Extract the [X, Y] coordinate from the center of the cell holding the provided text.  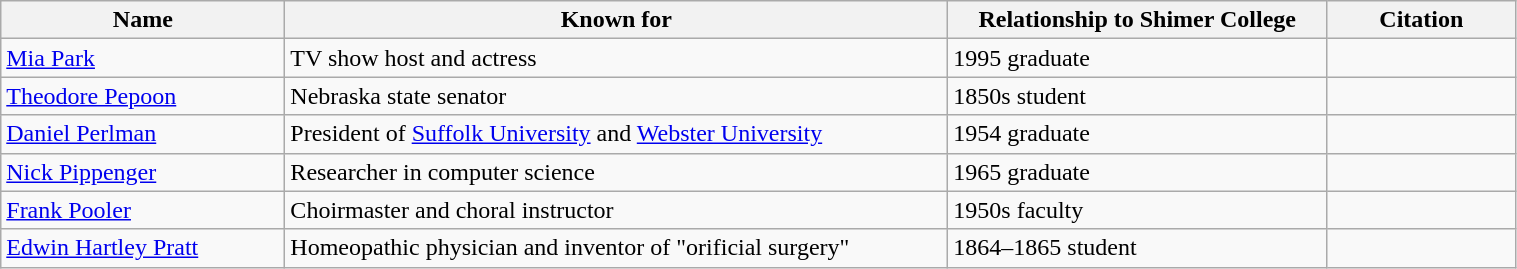
Known for [616, 20]
Relationship to Shimer College [1138, 20]
Daniel Perlman [143, 134]
Mia Park [143, 58]
Theodore Pepoon [143, 96]
1954 graduate [1138, 134]
1950s faculty [1138, 210]
Name [143, 20]
1995 graduate [1138, 58]
1965 graduate [1138, 172]
Choirmaster and choral instructor [616, 210]
Edwin Hartley Pratt [143, 248]
Frank Pooler [143, 210]
1850s student [1138, 96]
Citation [1422, 20]
Nebraska state senator [616, 96]
1864–1865 student [1138, 248]
Homeopathic physician and inventor of "orificial surgery" [616, 248]
TV show host and actress [616, 58]
Researcher in computer science [616, 172]
Nick Pippenger [143, 172]
President of Suffolk University and Webster University [616, 134]
